Extract the (X, Y) coordinate from the center of the cell holding the provided text.  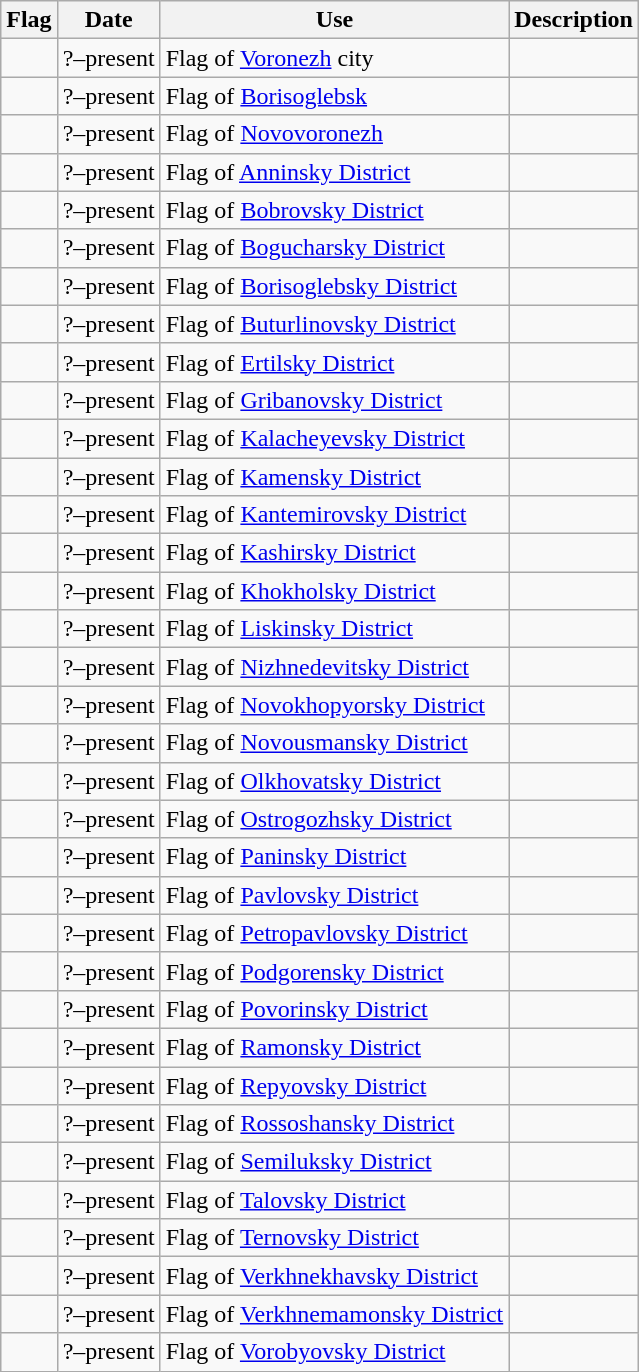
Flag of Olkhovatsky District (334, 781)
Flag of Novokhopyorsky District (334, 705)
Flag of Rossoshansky District (334, 1124)
Flag of Borisoglebsk (334, 96)
Date (108, 20)
Flag of Novovoronezh (334, 134)
Flag of Kashirsky District (334, 553)
Flag of Pavlovsky District (334, 895)
Flag of Podgorensky District (334, 971)
Flag of Liskinsky District (334, 629)
Flag of Kantemirovsky District (334, 515)
Flag of Ertilsky District (334, 362)
Description (574, 20)
Flag of Voronezh city (334, 58)
Flag of Bobrovsky District (334, 210)
Flag of Kamensky District (334, 477)
Flag of Ternovsky District (334, 1238)
Flag of Ostrogozhsky District (334, 819)
Flag of Vorobyovsky District (334, 1352)
Flag of Verkhnemamonsky District (334, 1314)
Flag of Povorinsky District (334, 1009)
Flag (29, 20)
Flag of Kalacheyevsky District (334, 438)
Flag of Semiluksky District (334, 1162)
Flag of Anninsky District (334, 172)
Flag of Ramonsky District (334, 1047)
Flag of Bogucharsky District (334, 248)
Flag of Borisoglebsky District (334, 286)
Flag of Gribanovsky District (334, 400)
Flag of Khokholsky District (334, 591)
Flag of Paninsky District (334, 857)
Flag of Repyovsky District (334, 1085)
Flag of Talovsky District (334, 1200)
Flag of Nizhnedevitsky District (334, 667)
Flag of Novousmansky District (334, 743)
Flag of Buturlinovsky District (334, 324)
Flag of Verkhnekhavsky District (334, 1276)
Use (334, 20)
Flag of Petropavlovsky District (334, 933)
